Scan for the cell matching the given text and deliver its [x, y] coordinate at center. 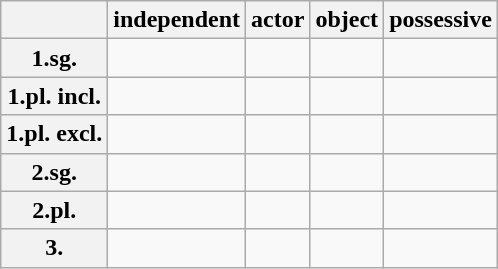
object [347, 20]
2.sg. [54, 172]
2.pl. [54, 210]
independent [177, 20]
1.sg. [54, 58]
1.pl. incl. [54, 96]
1.pl. excl. [54, 134]
possessive [441, 20]
3. [54, 248]
actor [278, 20]
